Scan for the cell matching the given text and deliver its [x, y] coordinate at center. 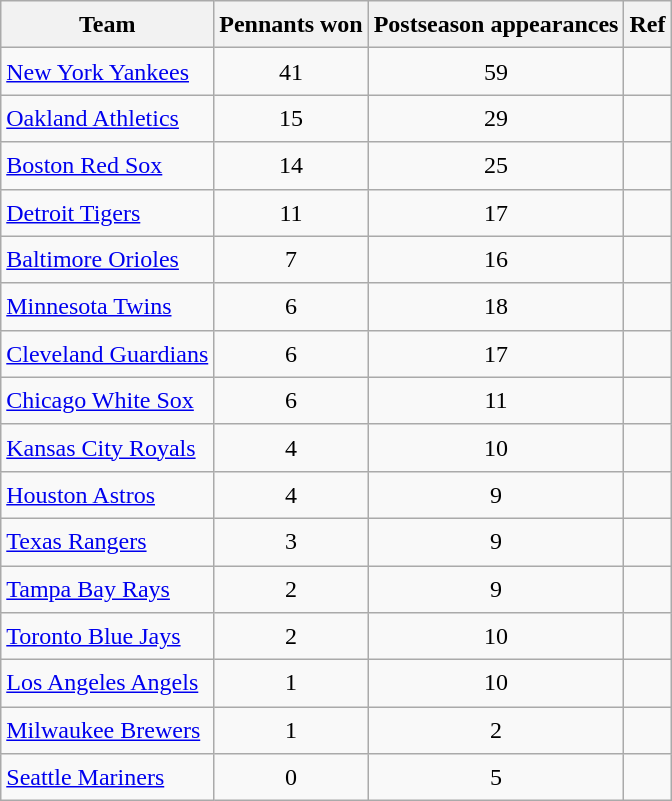
Milwaukee Brewers [108, 730]
Pennants won [291, 24]
25 [496, 166]
14 [291, 166]
18 [496, 306]
Kansas City Royals [108, 448]
Toronto Blue Jays [108, 636]
Houston Astros [108, 494]
Seattle Mariners [108, 778]
Minnesota Twins [108, 306]
0 [291, 778]
Boston Red Sox [108, 166]
Cleveland Guardians [108, 354]
Team [108, 24]
New York Yankees [108, 72]
Texas Rangers [108, 542]
15 [291, 118]
Chicago White Sox [108, 400]
Oakland Athletics [108, 118]
29 [496, 118]
Baltimore Orioles [108, 260]
5 [496, 778]
Ref [648, 24]
Postseason appearances [496, 24]
16 [496, 260]
Tampa Bay Rays [108, 590]
Los Angeles Angels [108, 684]
41 [291, 72]
Detroit Tigers [108, 212]
7 [291, 260]
59 [496, 72]
3 [291, 542]
